Capture the cell that displays the provided text and extract its (x, y) central coordinate. 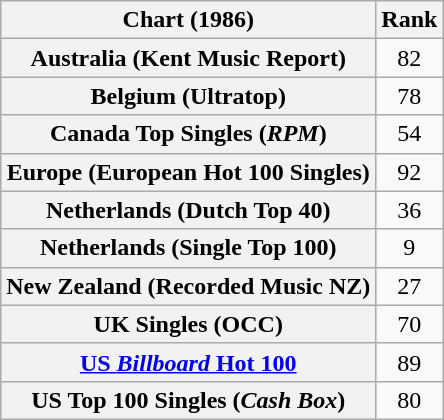
Netherlands (Single Top 100) (188, 248)
New Zealand (Recorded Music NZ) (188, 286)
Australia (Kent Music Report) (188, 58)
9 (410, 248)
Canada Top Singles (RPM) (188, 134)
80 (410, 400)
UK Singles (OCC) (188, 324)
27 (410, 286)
70 (410, 324)
US Billboard Hot 100 (188, 362)
Belgium (Ultratop) (188, 96)
92 (410, 172)
Rank (410, 20)
Chart (1986) (188, 20)
54 (410, 134)
89 (410, 362)
Netherlands (Dutch Top 40) (188, 210)
36 (410, 210)
Europe (European Hot 100 Singles) (188, 172)
78 (410, 96)
US Top 100 Singles (Cash Box) (188, 400)
82 (410, 58)
